Determine the (x, y) coordinate at the center of the cell enclosing the given text.  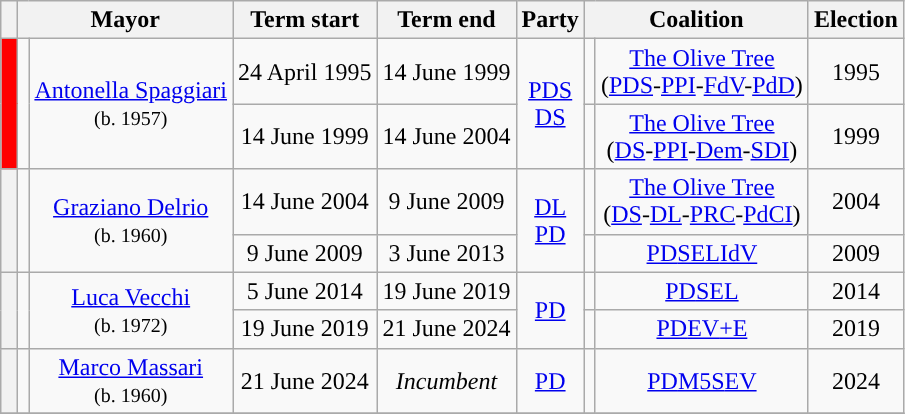
Marco Massari (b. 1960) (131, 380)
1999 (856, 136)
PDM5SEV (702, 380)
DLPD (550, 220)
2004 (856, 202)
24 April 1995 (305, 72)
2024 (856, 380)
PDSDS (550, 104)
Term end (446, 20)
Graziano Delrio (b. 1960) (131, 220)
1995 (856, 72)
PDSELIdV (702, 253)
Party (550, 20)
Incumbent (446, 380)
3 June 2013 (446, 253)
Coalition (696, 20)
PDSEL (702, 291)
2009 (856, 253)
2019 (856, 329)
2014 (856, 291)
The Olive Tree(DS-PPI-Dem-SDI) (702, 136)
Term start (305, 20)
Luca Vecchi (b. 1972) (131, 310)
The Olive Tree(DS-DL-PRC-PdCI) (702, 202)
Antonella Spaggiari (b. 1957) (131, 104)
PDEV+E (702, 329)
5 June 2014 (305, 291)
Mayor (126, 20)
The Olive Tree(PDS-PPI-FdV-PdD) (702, 72)
Election (856, 20)
